Identify which cell holds the provided text, then report its (x, y) central coordinate. 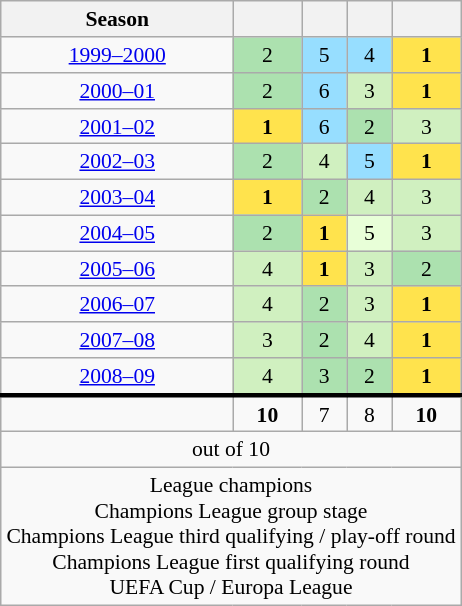
2000–01 (117, 91)
2005–06 (117, 269)
7 (324, 414)
1999–2000 (117, 55)
2006–07 (117, 304)
out of 10 (230, 450)
8 (370, 414)
2003–04 (117, 197)
2004–05 (117, 233)
2002–03 (117, 162)
Season (117, 19)
2007–08 (117, 340)
2008–09 (117, 376)
2001–02 (117, 126)
